Pinpoint the cell where the given text exists, returning its (x, y) midpoint coordinate. 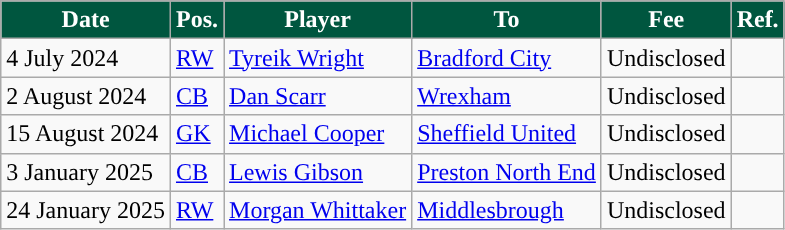
Bradford City (507, 58)
Dan Scarr (318, 96)
Ref. (758, 20)
Michael Cooper (318, 134)
Lewis Gibson (318, 172)
3 January 2025 (86, 172)
Morgan Whittaker (318, 210)
Wrexham (507, 96)
Sheffield United (507, 134)
Player (318, 20)
4 July 2024 (86, 58)
Fee (666, 20)
GK (196, 134)
To (507, 20)
24 January 2025 (86, 210)
2 August 2024 (86, 96)
Pos. (196, 20)
15 August 2024 (86, 134)
Tyreik Wright (318, 58)
Middlesbrough (507, 210)
Date (86, 20)
Preston North End (507, 172)
